Return [x, y] of the center of cell containing provided text 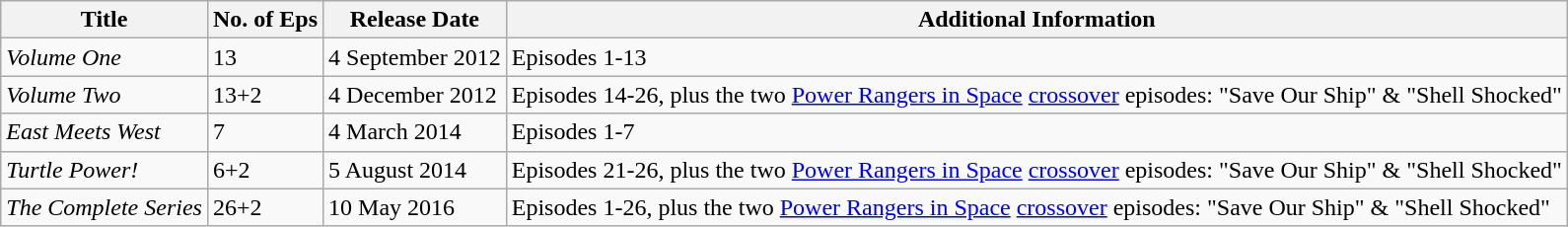
Volume One [105, 57]
4 March 2014 [415, 132]
Episodes 14-26, plus the two Power Rangers in Space crossover episodes: "Save Our Ship" & "Shell Shocked" [1036, 95]
Episodes 1-26, plus the two Power Rangers in Space crossover episodes: "Save Our Ship" & "Shell Shocked" [1036, 207]
4 December 2012 [415, 95]
4 September 2012 [415, 57]
Additional Information [1036, 20]
13+2 [264, 95]
6+2 [264, 170]
Episodes 21-26, plus the two Power Rangers in Space crossover episodes: "Save Our Ship" & "Shell Shocked" [1036, 170]
Episodes 1-7 [1036, 132]
5 August 2014 [415, 170]
10 May 2016 [415, 207]
Title [105, 20]
13 [264, 57]
Release Date [415, 20]
Turtle Power! [105, 170]
East Meets West [105, 132]
Volume Two [105, 95]
Episodes 1-13 [1036, 57]
The Complete Series [105, 207]
7 [264, 132]
26+2 [264, 207]
No. of Eps [264, 20]
